Output the [X, Y] coordinate of the center of the cell containing the given text.  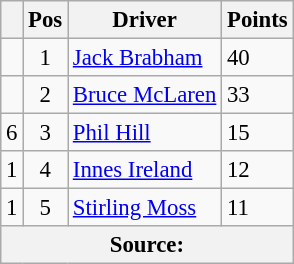
Phil Hill [145, 133]
Innes Ireland [145, 170]
6 [12, 133]
11 [258, 208]
Pos [46, 20]
Stirling Moss [145, 208]
4 [46, 170]
2 [46, 95]
Bruce McLaren [145, 95]
Driver [145, 20]
33 [258, 95]
Points [258, 20]
40 [258, 58]
Source: [147, 245]
5 [46, 208]
15 [258, 133]
Jack Brabham [145, 58]
12 [258, 170]
3 [46, 133]
